Detect which cell encompasses the target text, then output its (X, Y) center coordinate. 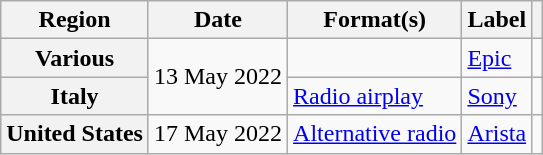
Label (497, 20)
Arista (497, 134)
Alternative radio (375, 134)
Format(s) (375, 20)
Epic (497, 58)
17 May 2022 (218, 134)
Sony (497, 96)
Various (75, 58)
13 May 2022 (218, 77)
United States (75, 134)
Region (75, 20)
Date (218, 20)
Radio airplay (375, 96)
Italy (75, 96)
